Pinpoint the cell where the given text exists, returning its (X, Y) midpoint coordinate. 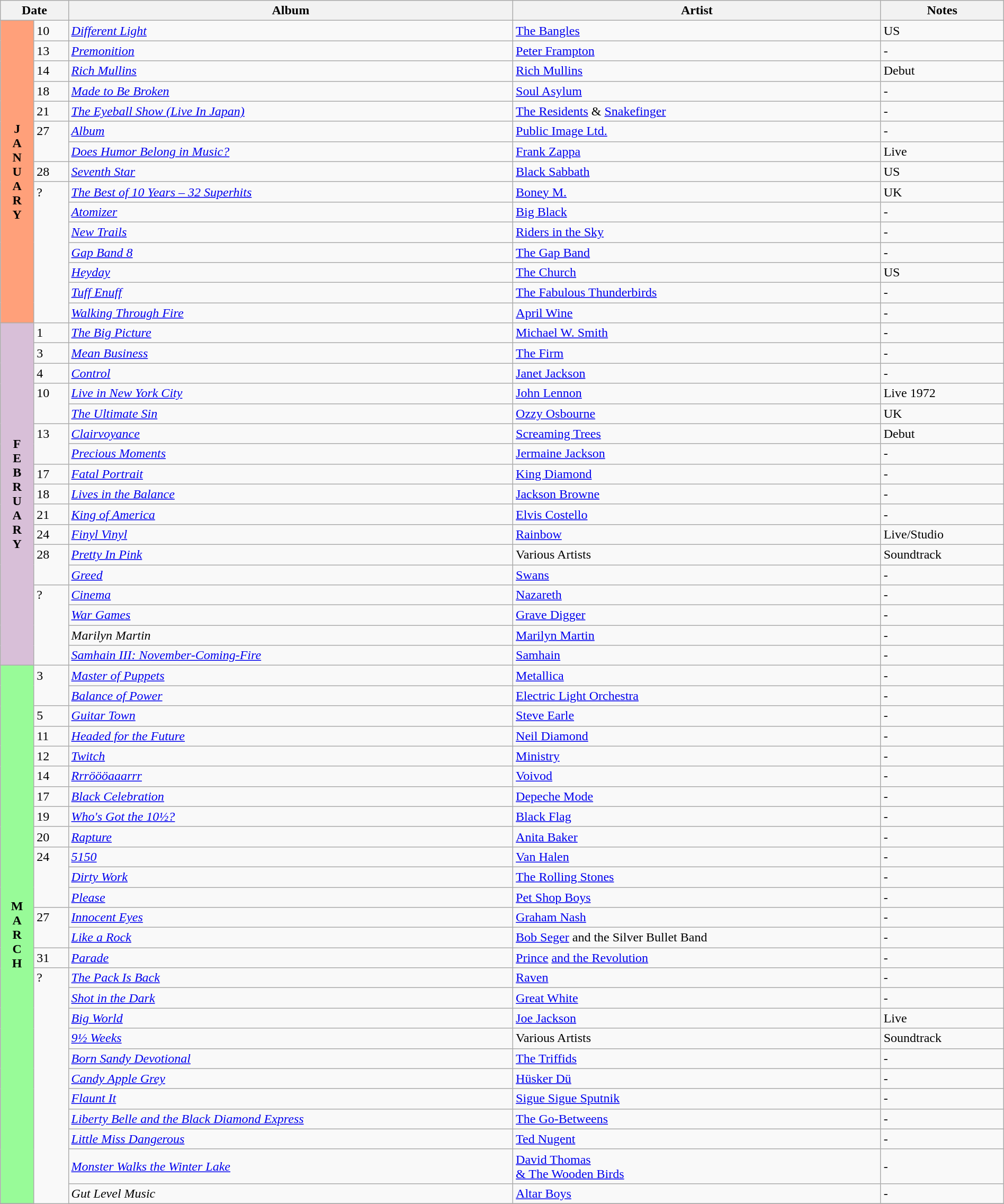
5 (51, 716)
Neil Diamond (697, 736)
Rapture (291, 837)
The Go-Betweens (697, 1119)
Made to Be Broken (291, 91)
Rainbow (697, 534)
Heyday (291, 273)
Innocent Eyes (291, 918)
The Rolling Stones (697, 877)
The Residents & Snakefinger (697, 111)
Live/Studio (942, 534)
Riders in the Sky (697, 232)
Please (291, 897)
The Triffids (697, 1058)
Fatal Portrait (291, 474)
Big Black (697, 212)
Seventh Star (291, 172)
Artist (697, 11)
Lives in the Balance (291, 494)
New Trails (291, 232)
Headed for the Future (291, 736)
1 (51, 333)
Ministry (697, 756)
Soul Asylum (697, 91)
Samhain (697, 655)
Who's Got the 10½? (291, 816)
Depeche Mode (697, 796)
Bob Seger and the Silver Bullet Band (697, 938)
Elvis Costello (697, 514)
Like a Rock (291, 938)
Altar Boys (697, 1193)
Van Halen (697, 857)
Nazareth (697, 595)
Graham Nash (697, 918)
31 (51, 958)
Live 1972 (942, 393)
Master of Puppets (291, 676)
Different Light (291, 31)
4 (51, 373)
Janet Jackson (697, 373)
Born Sandy Devotional (291, 1058)
The Bangles (697, 31)
Black Sabbath (697, 172)
Ted Nugent (697, 1139)
20 (51, 837)
Gap Band 8 (291, 253)
Notes (942, 11)
The Firm (697, 353)
Samhain III: November-Coming-Fire (291, 655)
April Wine (697, 313)
Mean Business (291, 353)
9½ Weeks (291, 1038)
Swans (697, 574)
Voivod (697, 776)
John Lennon (697, 393)
Steve Earle (697, 716)
Atomizer (291, 212)
The Best of 10 Years – 32 Superhits (291, 192)
Sigue Sigue Sputnik (697, 1099)
Public Image Ltd. (697, 131)
Live in New York City (291, 393)
Finyl Vinyl (291, 534)
Electric Light Orchestra (697, 696)
Balance of Power (291, 696)
MARCH (17, 935)
Little Miss Dangerous (291, 1139)
Clairvoyance (291, 434)
11 (51, 736)
Pretty In Pink (291, 554)
David Thomas& The Wooden Birds (697, 1166)
Pet Shop Boys (697, 897)
12 (51, 756)
Great White (697, 998)
Dirty Work (291, 877)
Jermaine Jackson (697, 454)
Gut Level Music (291, 1193)
The Ultimate Sin (291, 414)
Peter Frampton (697, 51)
War Games (291, 615)
19 (51, 816)
Grave Digger (697, 615)
King of America (291, 514)
JANUARY (17, 172)
Metallica (697, 676)
Premonition (291, 51)
The Church (697, 273)
Precious Moments (291, 454)
Date (34, 11)
Greed (291, 574)
Boney M. (697, 192)
Does Humor Belong in Music? (291, 151)
Liberty Belle and the Black Diamond Express (291, 1119)
Screaming Trees (697, 434)
Rrröööaaarrr (291, 776)
Black Flag (697, 816)
Michael W. Smith (697, 333)
Anita Baker (697, 837)
Guitar Town (291, 716)
Hüsker Dü (697, 1079)
FEBRUARY (17, 495)
Cinema (291, 595)
Twitch (291, 756)
The Gap Band (697, 253)
The Eyeball Show (Live In Japan) (291, 111)
Parade (291, 958)
Ozzy Osbourne (697, 414)
King Diamond (697, 474)
Big World (291, 1018)
Walking Through Fire (291, 313)
The Fabulous Thunderbirds (697, 293)
The Pack Is Back (291, 978)
Black Celebration (291, 796)
Monster Walks the Winter Lake (291, 1166)
Control (291, 373)
5150 (291, 857)
Frank Zappa (697, 151)
Joe Jackson (697, 1018)
Tuff Enuff (291, 293)
The Big Picture (291, 333)
Jackson Browne (697, 494)
Raven (697, 978)
Candy Apple Grey (291, 1079)
Shot in the Dark (291, 998)
Flaunt It (291, 1099)
Prince and the Revolution (697, 958)
